Locate the cell with the specified text and output its [x, y] center coordinate. 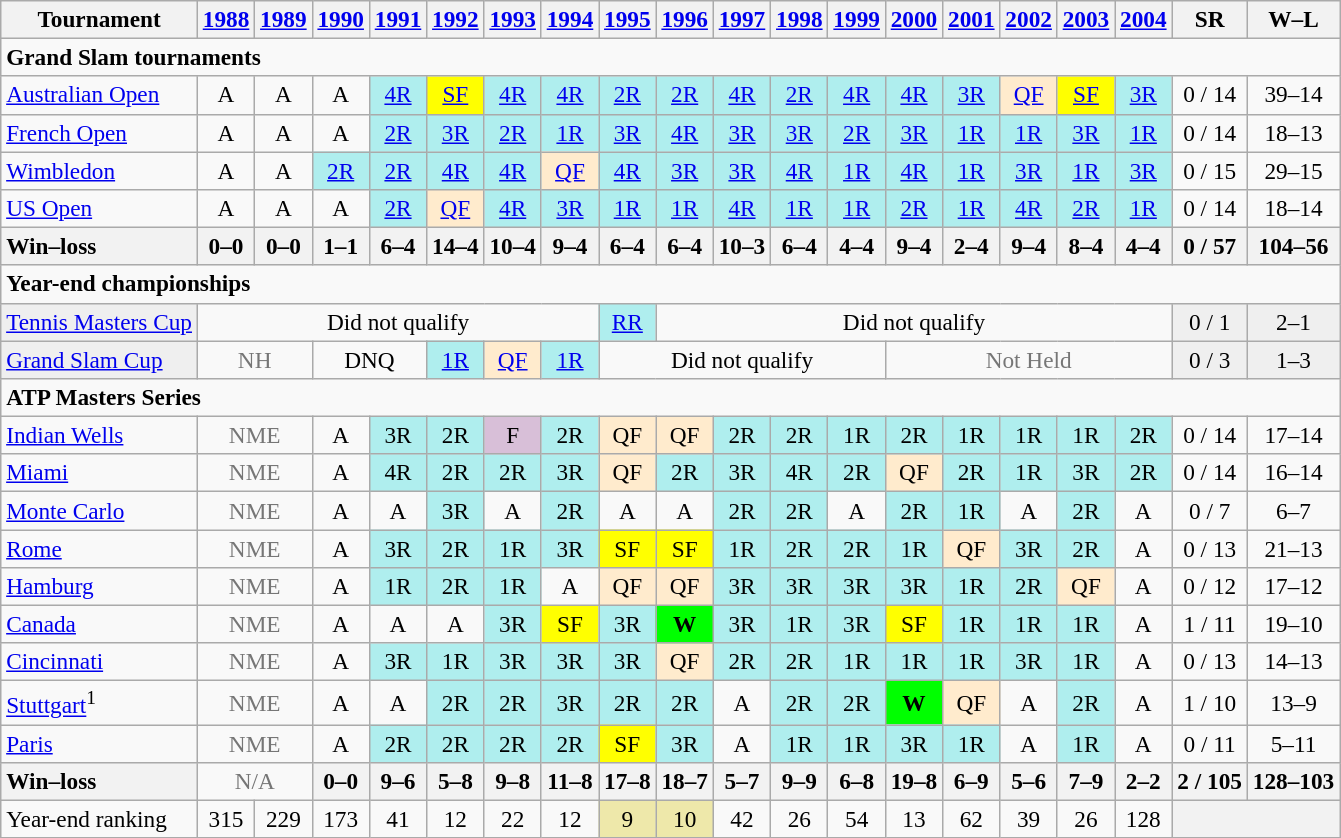
18–13 [1293, 133]
Stuttgart1 [100, 702]
1998 [800, 19]
2004 [1144, 19]
Not Held [1028, 359]
8–4 [1086, 246]
13 [914, 819]
229 [284, 819]
5–8 [456, 781]
Grand Slam Cup [100, 359]
Year-end championships [670, 284]
Cincinnati [100, 662]
F [512, 435]
Tennis Masters Cup [100, 322]
18–14 [1293, 208]
1–3 [1293, 359]
11–8 [570, 781]
6–9 [972, 781]
Paris [100, 743]
2001 [972, 19]
5–11 [1293, 743]
N/A [254, 781]
5–7 [742, 781]
1997 [742, 19]
9 [628, 819]
10–3 [742, 246]
9–9 [800, 781]
54 [856, 819]
W–L [1293, 19]
10 [684, 819]
128–103 [1293, 781]
1999 [856, 19]
Miami [100, 473]
US Open [100, 208]
0 / 57 [1210, 246]
Rome [100, 548]
22 [512, 819]
1992 [456, 19]
0 / 7 [1210, 510]
173 [340, 819]
NH [254, 359]
18–7 [684, 781]
Tournament [100, 19]
2 / 105 [1210, 781]
6–8 [856, 781]
French Open [100, 133]
Indian Wells [100, 435]
10–4 [512, 246]
1–1 [340, 246]
1991 [398, 19]
5–6 [1028, 781]
315 [226, 819]
0 / 11 [1210, 743]
2002 [1028, 19]
0 / 15 [1210, 170]
DNQ [370, 359]
1993 [512, 19]
Australian Open [100, 95]
Grand Slam tournaments [670, 57]
17–14 [1293, 435]
ATP Masters Series [670, 397]
2000 [914, 19]
7–9 [1086, 781]
2003 [1086, 19]
Hamburg [100, 586]
21–13 [1293, 548]
1 / 10 [1210, 702]
13–9 [1293, 702]
17–12 [1293, 586]
17–8 [628, 781]
62 [972, 819]
16–14 [1293, 473]
39–14 [1293, 95]
Wimbledon [100, 170]
0 / 1 [1210, 322]
Year-end ranking [100, 819]
41 [398, 819]
1 / 11 [1210, 624]
SR [1210, 19]
9–8 [512, 781]
19–10 [1293, 624]
1994 [570, 19]
1995 [628, 19]
2–4 [972, 246]
14–4 [456, 246]
1988 [226, 19]
1996 [684, 19]
0 / 12 [1210, 586]
RR [628, 322]
128 [1144, 819]
6–7 [1293, 510]
29–15 [1293, 170]
14–13 [1293, 662]
19–8 [914, 781]
1990 [340, 19]
0 / 3 [1210, 359]
104–56 [1293, 246]
Monte Carlo [100, 510]
2–2 [1144, 781]
42 [742, 819]
9–6 [398, 781]
39 [1028, 819]
1989 [284, 19]
Canada [100, 624]
2–1 [1293, 322]
